Determine the (x, y) coordinate at the center of the cell enclosing the given text.  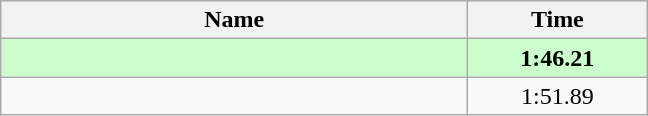
1:51.89 (558, 96)
Time (558, 20)
Name (234, 20)
1:46.21 (558, 58)
